From the cell containing the given text, extract its center point as (X, Y) coordinate. 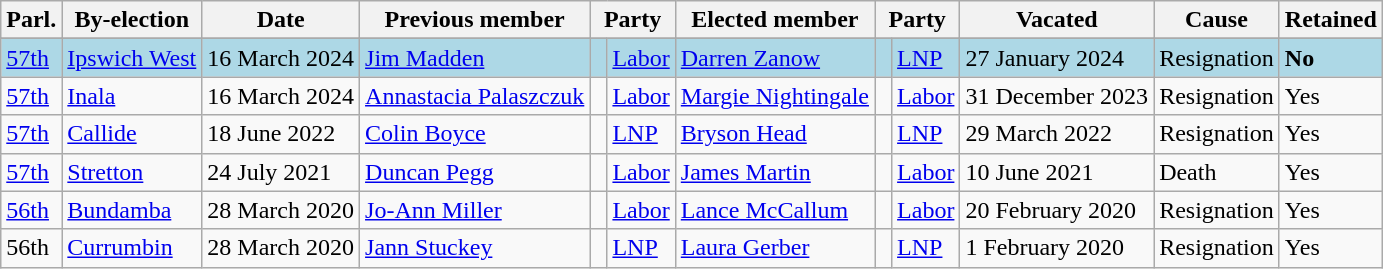
Elected member (774, 20)
Laura Gerber (774, 248)
Colin Boyce (475, 134)
Previous member (475, 20)
Callide (132, 134)
Inala (132, 96)
29 March 2022 (1057, 134)
10 June 2021 (1057, 172)
Date (281, 20)
Darren Zanow (774, 58)
Jo-Ann Miller (475, 210)
Annastacia Palaszczuk (475, 96)
No (1330, 58)
Lance McCallum (774, 210)
Duncan Pegg (475, 172)
Currumbin (132, 248)
Jim Madden (475, 58)
Stretton (132, 172)
1 February 2020 (1057, 248)
27 January 2024 (1057, 58)
31 December 2023 (1057, 96)
Death (1217, 172)
20 February 2020 (1057, 210)
Retained (1330, 20)
Cause (1217, 20)
Parl. (32, 20)
24 July 2021 (281, 172)
18 June 2022 (281, 134)
James Martin (774, 172)
By-election (132, 20)
Margie Nightingale (774, 96)
Bryson Head (774, 134)
Ipswich West (132, 58)
Bundamba (132, 210)
Jann Stuckey (475, 248)
Vacated (1057, 20)
